Find where the given text appears and provide that cell's center as (x, y) coordinate. 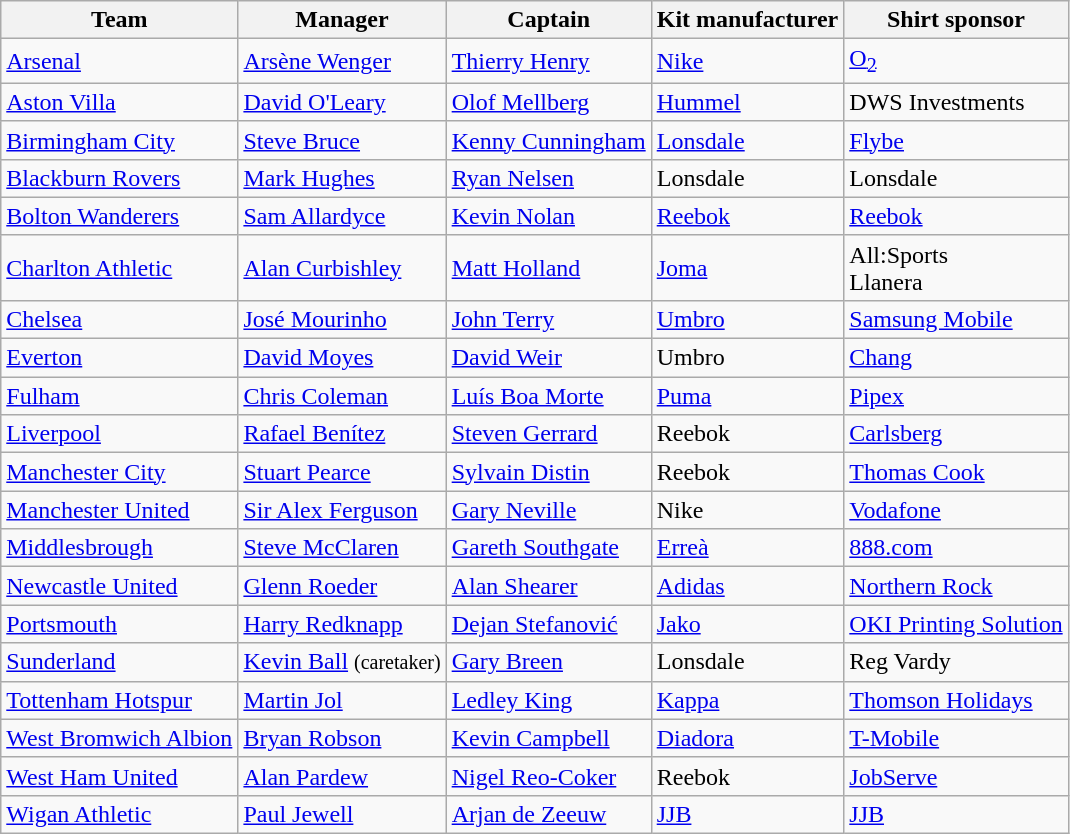
Thomas Cook (956, 472)
West Ham United (120, 776)
David O'Leary (342, 102)
Alan Shearer (548, 586)
Wigan Athletic (120, 814)
Liverpool (120, 434)
Gary Breen (548, 662)
Manchester United (120, 510)
Harry Redknapp (342, 624)
Middlesbrough (120, 548)
Arjan de Zeeuw (548, 814)
Kenny Cunningham (548, 140)
Rafael Benítez (342, 434)
Stuart Pearce (342, 472)
John Terry (548, 319)
Hummel (748, 102)
Ryan Nelsen (548, 178)
Thomson Holidays (956, 700)
David Moyes (342, 358)
Alan Pardew (342, 776)
Gareth Southgate (548, 548)
Sir Alex Ferguson (342, 510)
Flybe (956, 140)
Pipex (956, 396)
Thierry Henry (548, 61)
Kit manufacturer (748, 20)
Carlsberg (956, 434)
JobServe (956, 776)
Chris Coleman (342, 396)
Diadora (748, 738)
All:SportsLlanera (956, 268)
Bolton Wanderers (120, 216)
Birmingham City (120, 140)
Gary Neville (548, 510)
Charlton Athletic (120, 268)
Glenn Roeder (342, 586)
Sunderland (120, 662)
Adidas (748, 586)
T-Mobile (956, 738)
Steve McClaren (342, 548)
DWS Investments (956, 102)
Luís Boa Morte (548, 396)
Aston Villa (120, 102)
Olof Mellberg (548, 102)
Manchester City (120, 472)
Erreà (748, 548)
Captain (548, 20)
Joma (748, 268)
Paul Jewell (342, 814)
Kevin Campbell (548, 738)
Kevin Ball (caretaker) (342, 662)
Chelsea (120, 319)
Sam Allardyce (342, 216)
888.com (956, 548)
Sylvain Distin (548, 472)
Jako (748, 624)
Northern Rock (956, 586)
Shirt sponsor (956, 20)
O2 (956, 61)
Steve Bruce (342, 140)
Chang (956, 358)
Blackburn Rovers (120, 178)
Portsmouth (120, 624)
Manager (342, 20)
Arsenal (120, 61)
Team (120, 20)
Samsung Mobile (956, 319)
Steven Gerrard (548, 434)
Everton (120, 358)
David Weir (548, 358)
Dejan Stefanović (548, 624)
Mark Hughes (342, 178)
Matt Holland (548, 268)
Martin Jol (342, 700)
Bryan Robson (342, 738)
Newcastle United (120, 586)
Reg Vardy (956, 662)
Tottenham Hotspur (120, 700)
Fulham (120, 396)
José Mourinho (342, 319)
Kappa (748, 700)
West Bromwich Albion (120, 738)
Kevin Nolan (548, 216)
Vodafone (956, 510)
Arsène Wenger (342, 61)
Ledley King (548, 700)
OKI Printing Solution (956, 624)
Puma (748, 396)
Alan Curbishley (342, 268)
Nigel Reo-Coker (548, 776)
